Return the (X, Y) coordinate for the center point of the cell that contains the specified text.  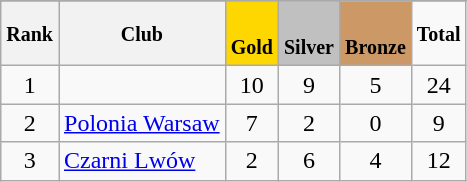
Club (142, 34)
4 (376, 161)
1 (30, 85)
Total (438, 34)
5 (376, 85)
6 (308, 161)
12 (438, 161)
Bronze (376, 34)
10 (252, 85)
7 (252, 123)
Polonia Warsaw (142, 123)
0 (376, 123)
24 (438, 85)
Rank (30, 34)
Gold (252, 34)
3 (30, 161)
Silver (308, 34)
Czarni Lwów (142, 161)
